Return [X, Y] of the center of cell containing provided text 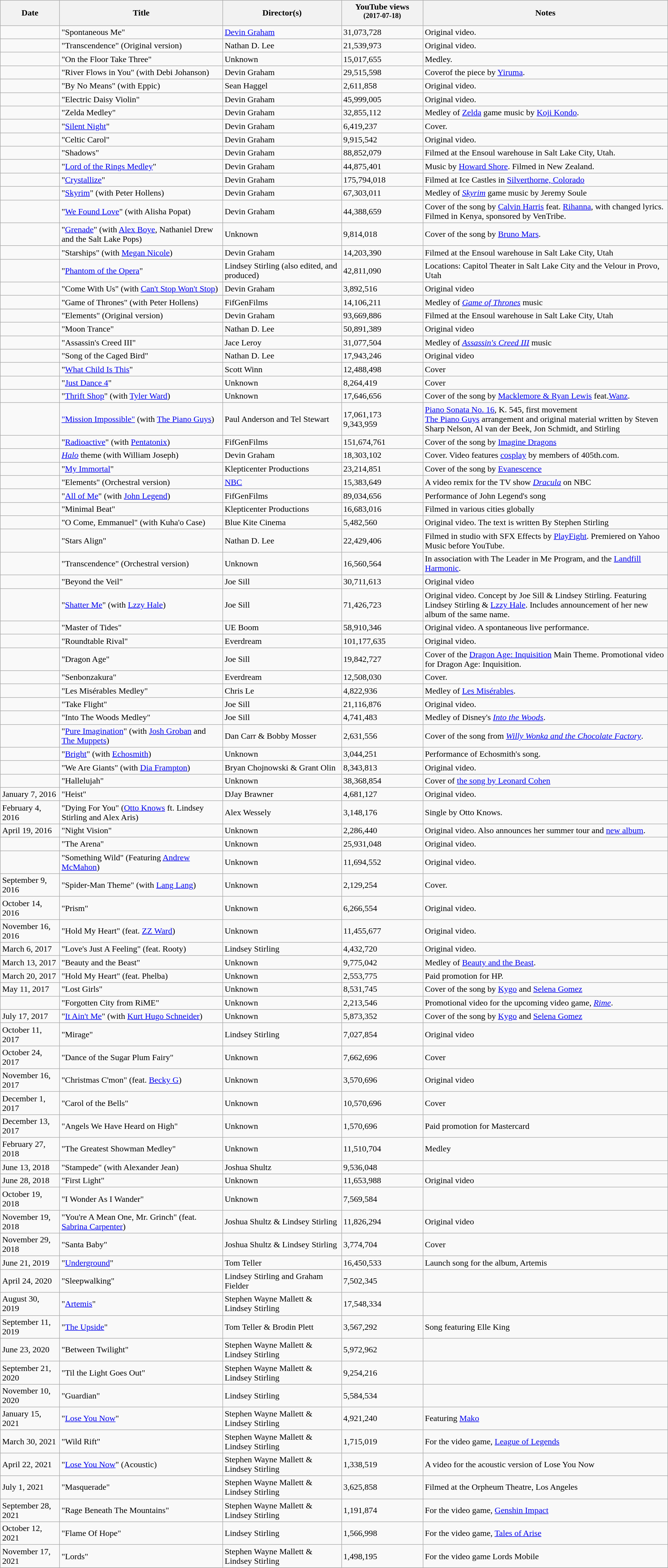
4,432,720 [382, 949]
"Electric Daisy Violin" [141, 99]
17,061,173 9,343,959 [382, 419]
"Lords" [141, 1556]
Blue Kite Cinema [282, 522]
"Angels We Have Heard on High" [141, 1126]
"First Light" [141, 1181]
1,566,998 [382, 1533]
October 19, 2018 [30, 1199]
1,498,195 [382, 1556]
"Transcendence" (Orchestral version) [141, 563]
Medley of Beauty and the Beast. [545, 963]
Original video. A spontaneous live performance. [545, 628]
For the video game, Genshin Impact [545, 1511]
"Bright" (with Echosmith) [141, 754]
October 11, 2017 [30, 1034]
"Christmas C'mon" (feat. Becky G) [141, 1080]
March 13, 2017 [30, 963]
April 22, 2021 [30, 1464]
7,569,584 [382, 1199]
4,921,240 [382, 1418]
October 24, 2017 [30, 1057]
December 13, 2017 [30, 1126]
June 28, 2018 [30, 1181]
June 23, 2020 [30, 1350]
9,775,042 [382, 963]
42,811,090 [382, 271]
25,931,048 [382, 844]
"Santa Baby" [141, 1245]
Bryan Chojnowski & Grant Olin [282, 767]
November 29, 2018 [30, 1245]
Alex Wessely [282, 812]
Featuring Mako [545, 1418]
"Stampede" (with Alexander Jean) [141, 1167]
July 1, 2021 [30, 1487]
Lindsey Stirling and Graham Fielder [282, 1281]
Filmed in studio with SFX Effects by PlayFight. Premiered on Yahoo Music before YouTube. [545, 541]
7,662,696 [382, 1057]
4,822,936 [382, 691]
January 7, 2016 [30, 794]
2,611,858 [382, 86]
"Into The Woods Medley" [141, 718]
"Thrift Shop" (with Tyler Ward) [141, 396]
NBC [282, 482]
February 4, 2016 [30, 812]
February 27, 2018 [30, 1149]
7,027,854 [382, 1034]
23,214,851 [382, 469]
3,567,292 [382, 1327]
11,694,552 [382, 862]
"Artemis" [141, 1304]
4,681,127 [382, 794]
"Master of Tides" [141, 628]
6,419,237 [382, 126]
For the video game, League of Legends [545, 1441]
"My Immortal" [141, 469]
16,450,533 [382, 1263]
"Grenade" (with Alex Boye, Nathaniel Drew and the Salt Lake Pops) [141, 234]
21,539,973 [382, 45]
12,508,030 [382, 677]
"Celtic Carol" [141, 140]
"Take Flight" [141, 704]
Medley [545, 1149]
"Mirage" [141, 1034]
June 21, 2019 [30, 1263]
"Dying For You" (Otto Knows ft. Lindsey Stirling and Alex Aris) [141, 812]
"Game of Thrones" (with Peter Hollens) [141, 302]
"Les Misérables Medley" [141, 691]
March 20, 2017 [30, 976]
"Sleepwalking" [141, 1281]
15,017,655 [382, 59]
9,254,216 [382, 1372]
3,148,176 [382, 812]
9,536,048 [382, 1167]
88,852,079 [382, 153]
Notes [545, 13]
Performance of John Legend's song [545, 496]
"I Wonder As I Wander" [141, 1199]
19,842,727 [382, 659]
31,077,504 [382, 343]
50,891,389 [382, 329]
Filmed at the Orpheum Theatre, Los Angeles [545, 1487]
9,915,542 [382, 140]
"We Are Giants" (with Dia Frampton) [141, 767]
"Lost Girls" [141, 989]
In association with The Leader in Me Program, and the Landfill Harmonic. [545, 563]
Cover of the song by Calvin Harris feat. Rihanna, with changed lyrics. Filmed in Kenya, sponsored by VenTribe. [545, 211]
"Dragon Age" [141, 659]
"Shatter Me" (with Lzzy Hale) [141, 605]
"We Found Love" (with Alisha Popat) [141, 211]
3,774,704 [382, 1245]
"On the Floor Take Three" [141, 59]
"Shadows" [141, 153]
11,455,677 [382, 931]
"Rage Beneath The Mountains" [141, 1511]
"Silent Night" [141, 126]
12,488,498 [382, 369]
"The Upside" [141, 1327]
A video remix for the TV show Dracula on NBC [545, 482]
38,368,854 [382, 781]
Cover of the Dragon Age: Inquisition Main Theme. Promotional video for Dragon Age: Inquisition. [545, 659]
A video for the acoustic version of Lose You Now [545, 1464]
"Elements" (Orchestral version) [141, 482]
"Hold My Heart" (feat. Phelba) [141, 976]
Cover of the song by Leonard Cohen [545, 781]
"Lose You Now" [141, 1418]
December 1, 2017 [30, 1103]
"Spontaneous Me" [141, 32]
16,683,016 [382, 509]
44,875,401 [382, 166]
"Transcendence" (Original version) [141, 45]
32,855,112 [382, 113]
"Masquerade" [141, 1487]
71,426,723 [382, 605]
1,715,019 [382, 1441]
Cover of the song by Imagine Dragons [545, 442]
16,560,564 [382, 563]
"What Child Is This" [141, 369]
7,502,345 [382, 1281]
"Til the Light Goes Out" [141, 1372]
"Song of the Caged Bird" [141, 356]
"Hallelujah" [141, 781]
10,570,696 [382, 1103]
April 24, 2020 [30, 1281]
"Moon Trance" [141, 329]
Cover. Video features cosplay by members of 405th.com. [545, 455]
Launch song for the album, Artemis [545, 1263]
October 12, 2021 [30, 1533]
"O Come, Emmanuel" (with Kuha'o Case) [141, 522]
4,741,483 [382, 718]
44,388,659 [382, 211]
"The Arena" [141, 844]
Filmed at the Ensoul warehouse in Salt Lake City, Utah. [545, 153]
8,343,813 [382, 767]
Dan Carr & Bobby Mosser [282, 736]
18,303,102 [382, 455]
14,106,211 [382, 302]
July 17, 2017 [30, 1016]
Paid promotion for HP. [545, 976]
17,646,656 [382, 396]
Medley of Disney's Into the Woods. [545, 718]
31,073,728 [382, 32]
151,674,761 [382, 442]
5,482,560 [382, 522]
Medley. [545, 59]
"Pure Imagination" (with Josh Groban and The Muppets) [141, 736]
15,383,649 [382, 482]
DJay Brawner [282, 794]
September 9, 2016 [30, 885]
89,034,656 [382, 496]
Cover of the song from Willy Wonka and the Chocolate Factory. [545, 736]
August 30, 2019 [30, 1304]
Music by Howard Shore. Filmed in New Zealand. [545, 166]
30,711,613 [382, 582]
8,531,745 [382, 989]
"By No Means" (with Eppic) [141, 86]
"Minimal Beat" [141, 509]
"Beyond the Veil" [141, 582]
14,203,390 [382, 252]
Medley of Assassin's Creed III music [545, 343]
29,515,598 [382, 72]
Paul Anderson and Tel Stewart [282, 419]
Locations: Capitol Theater in Salt Lake City and the Velour in Provo, Utah [545, 271]
"Prism" [141, 908]
17,943,246 [382, 356]
"Phantom of the Opera" [141, 271]
"Senbonzakura" [141, 677]
June 13, 2018 [30, 1167]
Filmed in various cities globally [545, 509]
"Dance of the Sugar Plum Fairy" [141, 1057]
Joshua Shultz [282, 1167]
Date [30, 13]
101,177,635 [382, 641]
UE Boom [282, 628]
Medley of Zelda game music by Koji Kondo. [545, 113]
2,553,775 [382, 976]
"River Flows in You" (with Debi Johanson) [141, 72]
"Underground" [141, 1263]
November 10, 2020 [30, 1396]
Jace Leroy [282, 343]
2,213,546 [382, 1003]
"Lose You Now" (Acoustic) [141, 1464]
Performance of Echosmith's song. [545, 754]
11,653,988 [382, 1181]
"Mission Impossible" (with The Piano Guys) [141, 419]
YouTube views (2017-07-18) [382, 13]
For the video game, Tales of Arise [545, 1533]
9,814,018 [382, 234]
March 6, 2017 [30, 949]
17,548,334 [382, 1304]
"Flame Of Hope" [141, 1533]
21,116,876 [382, 704]
Scott Winn [282, 369]
"Carol of the Bells" [141, 1103]
Promotional video for the upcoming video game, Rime. [545, 1003]
5,972,962 [382, 1350]
"All of Me" (with John Legend) [141, 496]
"Zelda Medley" [141, 113]
For the video game Lords Mobile [545, 1556]
3,892,516 [382, 289]
November 16, 2016 [30, 931]
Tom Teller [282, 1263]
Sean Haggel [282, 86]
September 28, 2021 [30, 1511]
67,303,011 [382, 193]
Original video. Also announces her summer tour and new album. [545, 830]
"Hold My Heart" (feat. ZZ Ward) [141, 931]
11,510,704 [382, 1149]
Cover of the song by Bruno Mars. [545, 234]
Song featuring Elle King [545, 1327]
"Crystallize" [141, 180]
Director(s) [282, 13]
November 17, 2021 [30, 1556]
October 14, 2016 [30, 908]
5,873,352 [382, 1016]
"Radioactive" (with Pentatonix) [141, 442]
22,429,406 [382, 541]
"The Greatest Showman Medley" [141, 1149]
Title [141, 13]
Medley of Les Misérables. [545, 691]
175,794,018 [382, 180]
Filmed at Ice Castles in Silverthorne, Colorado [545, 180]
Medley of Game of Thrones music [545, 302]
3,570,696 [382, 1080]
"It Ain't Me" (with Kurt Hugo Schneider) [141, 1016]
November 16, 2017 [30, 1080]
"Stars Align" [141, 541]
"Beauty and the Beast" [141, 963]
Tom Teller & Brodin Plett [282, 1327]
May 11, 2017 [30, 989]
March 30, 2021 [30, 1441]
Cover of the song by Evanescence [545, 469]
"Guardian" [141, 1396]
"Starships" (with Megan Nicole) [141, 252]
September 21, 2020 [30, 1372]
September 11, 2019 [30, 1327]
November 19, 2018 [30, 1222]
"Spider-Man Theme" (with Lang Lang) [141, 885]
"Forgotten City from RiME" [141, 1003]
"Heist" [141, 794]
93,669,886 [382, 315]
Paid promotion for Mastercard [545, 1126]
"Roundtable Rival" [141, 641]
"Skyrim" (with Peter Hollens) [141, 193]
"You're A Mean One, Mr. Grinch" (feat. Sabrina Carpenter) [141, 1222]
5,584,534 [382, 1396]
45,999,005 [382, 99]
3,044,251 [382, 754]
1,191,874 [382, 1511]
Cover of the song by Macklemore & Ryan Lewis feat.Wanz. [545, 396]
1,570,696 [382, 1126]
"Night Vision" [141, 830]
8,264,419 [382, 383]
2,631,556 [382, 736]
"Elements" (Original version) [141, 315]
"Something Wild" (Featuring Andrew McMahon) [141, 862]
2,286,440 [382, 830]
"Just Dance 4" [141, 383]
Halo theme (with William Joseph) [141, 455]
58,910,346 [382, 628]
"Assassin's Creed III" [141, 343]
Single by Otto Knows. [545, 812]
2,129,254 [382, 885]
Lindsey Stirling (also edited, and produced) [282, 271]
Coverof the piece by Yiruma. [545, 72]
6,266,554 [382, 908]
3,625,858 [382, 1487]
January 15, 2021 [30, 1418]
1,338,519 [382, 1464]
Medley of Skyrim game music by Jeremy Soule [545, 193]
"Between Twilight" [141, 1350]
"Love's Just A Feeling" (feat. Rooty) [141, 949]
"Come With Us" (with Can't Stop Won't Stop) [141, 289]
Original video. The text is written By Stephen Stirling [545, 522]
Chris Le [282, 691]
April 19, 2016 [30, 830]
11,826,294 [382, 1222]
"Lord of the Rings Medley" [141, 166]
"Wild Rift" [141, 1441]
